Extract the [x, y] coordinate from the center of the cell holding the provided text.  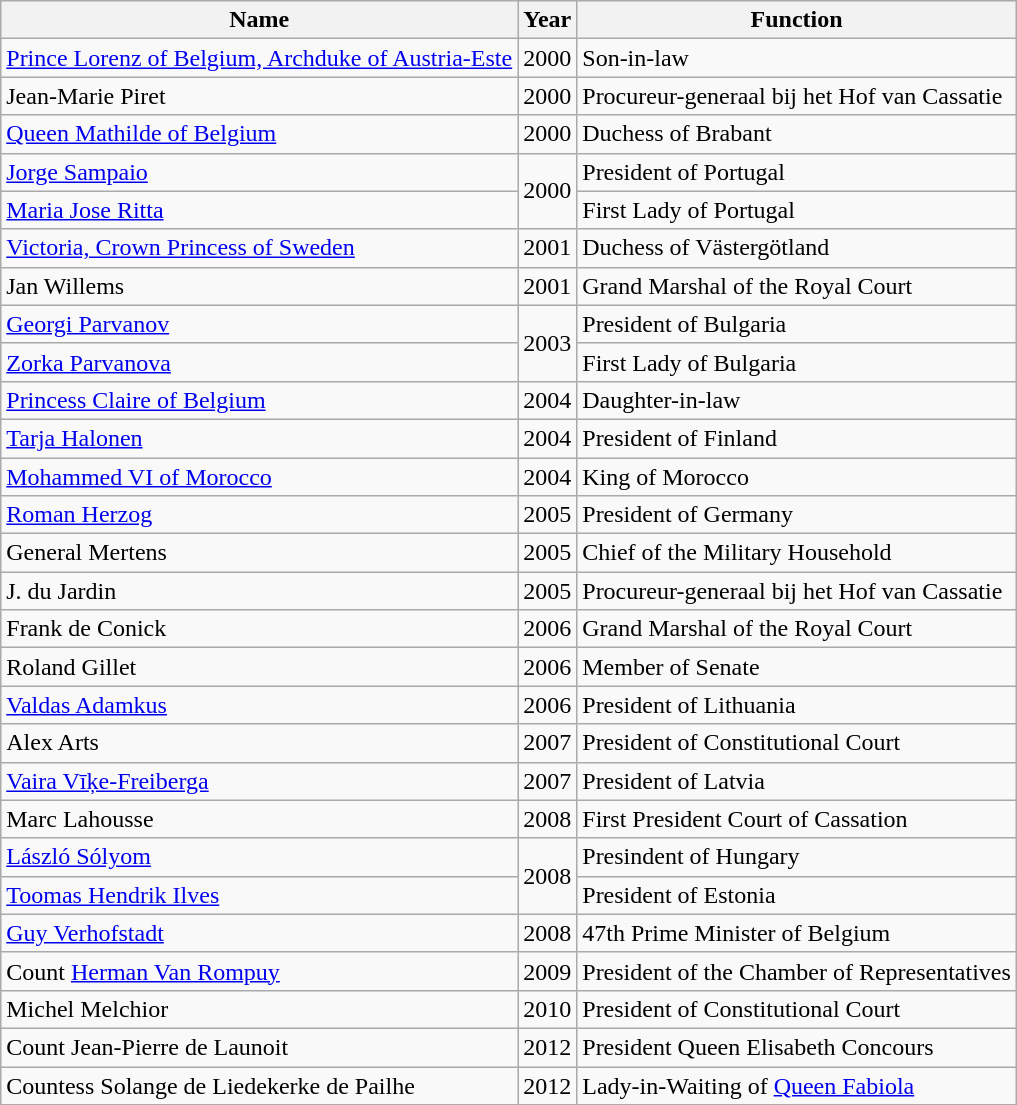
First Lady of Portugal [797, 210]
President of Lithuania [797, 705]
Victoria, Crown Princess of Sweden [260, 248]
Year [548, 20]
Chief of the Military Household [797, 553]
47th Prime Minister of Belgium [797, 933]
King of Morocco [797, 477]
President of Portugal [797, 172]
2003 [548, 343]
Son-in-law [797, 58]
Count Herman Van Rompuy [260, 971]
Roland Gillet [260, 667]
László Sólyom [260, 857]
Maria Jose Ritta [260, 210]
Jan Willems [260, 286]
Guy Verhofstadt [260, 933]
Count Jean-Pierre de Launoit [260, 1047]
President of Finland [797, 438]
President of the Chamber of Representatives [797, 971]
Valdas Adamkus [260, 705]
Name [260, 20]
General Mertens [260, 553]
First Lady of Bulgaria [797, 362]
Tarja Halonen [260, 438]
Alex Arts [260, 743]
Michel Melchior [260, 1009]
President of Latvia [797, 781]
First President Court of Cassation [797, 819]
Lady-in-Waiting of Queen Fabiola [797, 1085]
Georgi Parvanov [260, 324]
Queen Mathilde of Belgium [260, 134]
J. du Jardin [260, 591]
Countess Solange de Liedekerke de Pailhe [260, 1085]
Prince Lorenz of Belgium, Archduke of Austria-Este [260, 58]
President of Germany [797, 515]
Jean-Marie Piret [260, 96]
Roman Herzog [260, 515]
Vaira Vīķe-Freiberga [260, 781]
President of Estonia [797, 895]
Presindent of Hungary [797, 857]
President of Bulgaria [797, 324]
Marc Lahousse [260, 819]
Duchess of Brabant [797, 134]
2009 [548, 971]
Member of Senate [797, 667]
Toomas Hendrik Ilves [260, 895]
Daughter-in-law [797, 400]
Mohammed VI of Morocco [260, 477]
Jorge Sampaio [260, 172]
Zorka Parvanova [260, 362]
Duchess of Västergötland [797, 248]
Princess Claire of Belgium [260, 400]
Frank de Conick [260, 629]
President Queen Elisabeth Concours [797, 1047]
Function [797, 20]
2010 [548, 1009]
